For the text-containing cell, return its midpoint in [X, Y] coordinate format. 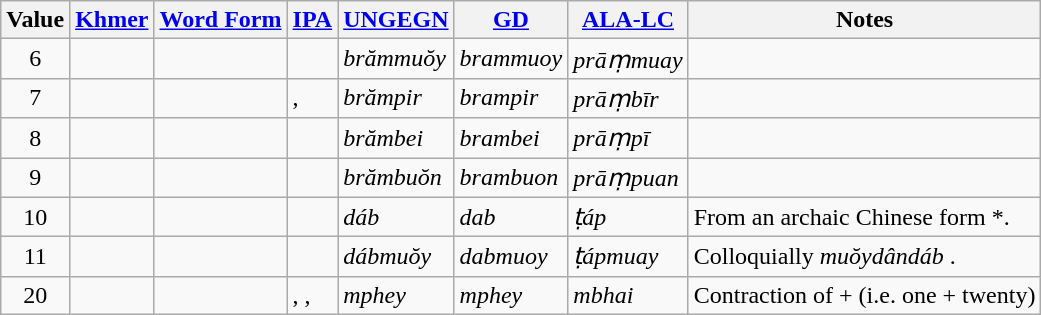
7 [36, 98]
dábmuŏy [396, 257]
prāṃpī [628, 138]
IPA [312, 20]
brămpir [396, 98]
Khmer [112, 20]
ALA-LC [628, 20]
From an archaic Chinese form *. [864, 217]
, , [312, 295]
ṭápmuay [628, 257]
8 [36, 138]
brampir [511, 98]
brambei [511, 138]
dáb [396, 217]
10 [36, 217]
GD [511, 20]
Colloquially muŏydândáb . [864, 257]
Word Form [220, 20]
prāṃpuan [628, 178]
mbhai [628, 295]
ṭáp [628, 217]
prāṃmuay [628, 59]
9 [36, 178]
UNGEGN [396, 20]
11 [36, 257]
20 [36, 295]
Notes [864, 20]
dabmuoy [511, 257]
brămmuŏy [396, 59]
Value [36, 20]
, [312, 98]
Contraction of + (i.e. one + twenty) [864, 295]
brammuoy [511, 59]
brambuon [511, 178]
brămbei [396, 138]
prāṃbīr [628, 98]
6 [36, 59]
brămbuŏn [396, 178]
dab [511, 217]
